Detect which cell encompasses the target text, then output its [X, Y] center coordinate. 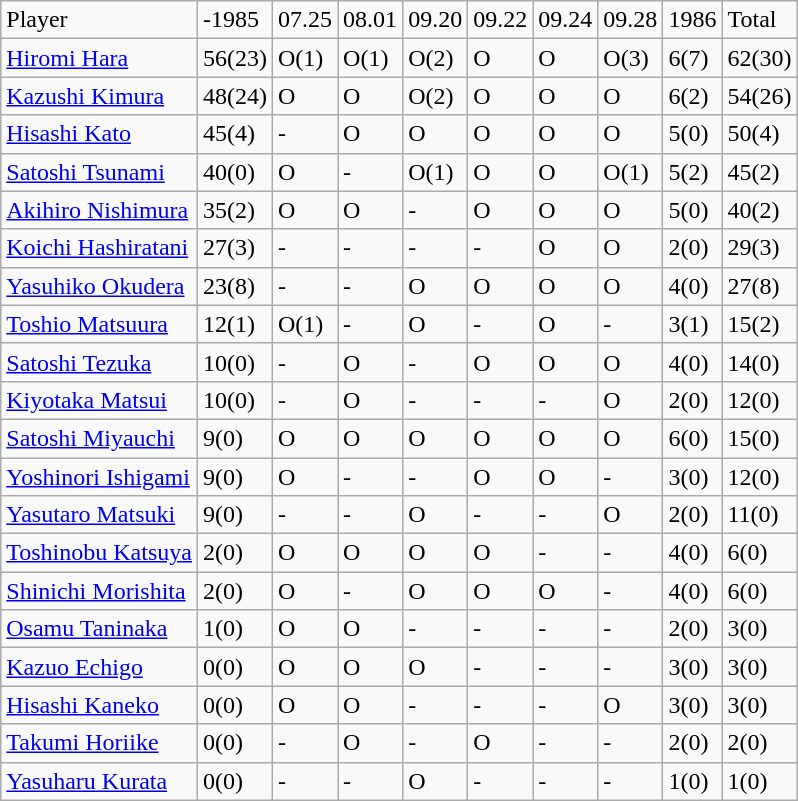
45(4) [234, 134]
23(8) [234, 286]
6(2) [692, 96]
-1985 [234, 20]
Osamu Taninaka [100, 629]
Satoshi Tezuka [100, 362]
15(0) [760, 438]
54(26) [760, 96]
07.25 [306, 20]
Kazushi Kimura [100, 96]
Yoshinori Ishigami [100, 477]
Kazuo Echigo [100, 667]
Toshio Matsuura [100, 324]
Akihiro Nishimura [100, 210]
Shinichi Morishita [100, 591]
Satoshi Miyauchi [100, 438]
Takumi Horiike [100, 743]
62(30) [760, 58]
35(2) [234, 210]
Satoshi Tsunami [100, 172]
Hisashi Kaneko [100, 705]
Yasuharu Kurata [100, 781]
09.20 [436, 20]
14(0) [760, 362]
40(2) [760, 210]
09.24 [566, 20]
Kiyotaka Matsui [100, 400]
Toshinobu Katsuya [100, 553]
15(2) [760, 324]
11(0) [760, 515]
Hiromi Hara [100, 58]
Total [760, 20]
Yasutaro Matsuki [100, 515]
Koichi Hashiratani [100, 248]
09.28 [630, 20]
Yasuhiko Okudera [100, 286]
45(2) [760, 172]
48(24) [234, 96]
O(3) [630, 58]
6(7) [692, 58]
29(3) [760, 248]
5(2) [692, 172]
08.01 [370, 20]
Player [100, 20]
56(23) [234, 58]
12(1) [234, 324]
Hisashi Kato [100, 134]
27(8) [760, 286]
27(3) [234, 248]
09.22 [500, 20]
1986 [692, 20]
3(1) [692, 324]
40(0) [234, 172]
50(4) [760, 134]
